Provide the (X, Y) coordinate of the cell's center where the given text is located.  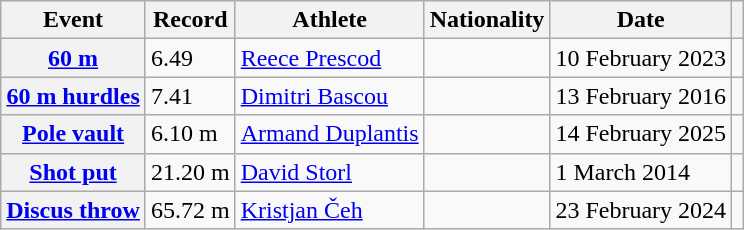
Dimitri Bascou (330, 96)
Date (641, 20)
6.49 (190, 58)
Athlete (330, 20)
21.20 m (190, 172)
Shot put (74, 172)
Armand Duplantis (330, 134)
Reece Prescod (330, 58)
23 February 2024 (641, 210)
Event (74, 20)
David Storl (330, 172)
14 February 2025 (641, 134)
10 February 2023 (641, 58)
65.72 m (190, 210)
7.41 (190, 96)
6.10 m (190, 134)
Discus throw (74, 210)
Kristjan Čeh (330, 210)
1 March 2014 (641, 172)
13 February 2016 (641, 96)
60 m hurdles (74, 96)
Pole vault (74, 134)
Nationality (487, 20)
60 m (74, 58)
Record (190, 20)
